Extract the [X, Y] coordinate from the center of the cell holding the provided text.  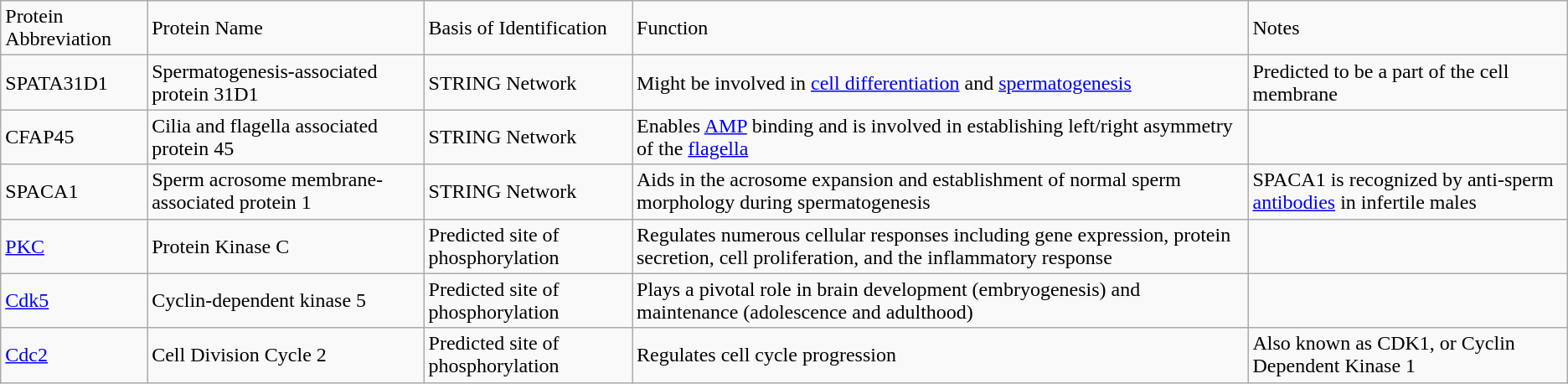
Also known as CDK1, or Cyclin Dependent Kinase 1 [1407, 355]
Function [940, 29]
Cyclin-dependent kinase 5 [286, 300]
Aids in the acrosome expansion and establishment of normal sperm morphology during spermatogenesis [940, 191]
Notes [1407, 29]
Cdk5 [74, 300]
SPATA31D1 [74, 82]
Might be involved in cell differentiation and spermatogenesis [940, 82]
Regulates cell cycle progression [940, 355]
Sperm acrosome membrane-associated protein 1 [286, 191]
Cdc2 [74, 355]
Predicted to be a part of the cell membrane [1407, 82]
Spermatogenesis-associated protein 31D1 [286, 82]
SPACA1 is recognized by anti-sperm antibodies in infertile males [1407, 191]
Protein Abbreviation [74, 29]
Plays a pivotal role in brain development (embryogenesis) and maintenance (adolescence and adulthood) [940, 300]
Protein Name [286, 29]
Cilia and flagella associated protein 45 [286, 138]
Enables AMP binding and is involved in establishing left/right asymmetry of the flagella [940, 138]
Basis of Identification [528, 29]
Cell Division Cycle 2 [286, 355]
Regulates numerous cellular responses including gene expression, protein secretion, cell proliferation, and the inflammatory response [940, 246]
SPACA1 [74, 191]
Protein Kinase C [286, 246]
PKC [74, 246]
CFAP45 [74, 138]
